Find where the given text appears and provide that cell's center as (x, y) coordinate. 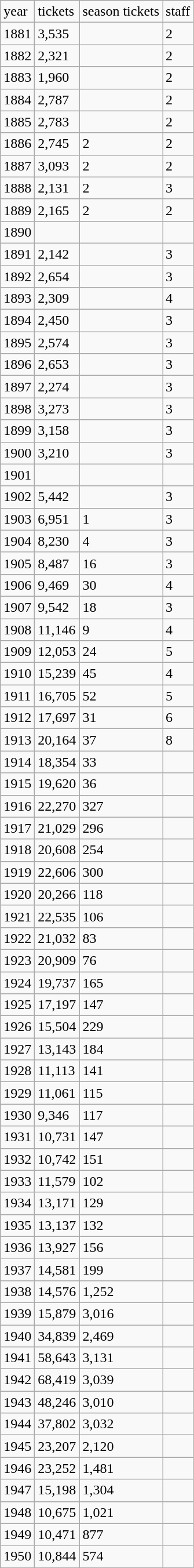
staff (178, 12)
2,469 (121, 1335)
1893 (17, 299)
19,620 (57, 784)
15,239 (57, 674)
1936 (17, 1247)
1888 (17, 188)
2,787 (57, 100)
18,354 (57, 762)
20,909 (57, 960)
11,113 (57, 1071)
3,039 (121, 1380)
2,783 (57, 122)
1940 (17, 1335)
1944 (17, 1424)
18 (121, 607)
3,535 (57, 34)
3,032 (121, 1424)
229 (121, 1027)
3,158 (57, 431)
1884 (17, 100)
13,171 (57, 1203)
2,574 (57, 343)
21,029 (57, 828)
1938 (17, 1291)
1923 (17, 960)
1919 (17, 872)
3,273 (57, 409)
3,016 (121, 1313)
19,737 (57, 983)
2,654 (57, 277)
300 (121, 872)
1932 (17, 1159)
6 (178, 718)
115 (121, 1093)
48,246 (57, 1402)
16 (121, 563)
1903 (17, 519)
31 (121, 718)
20,266 (57, 894)
33 (121, 762)
8 (178, 740)
1899 (17, 431)
1889 (17, 210)
1900 (17, 453)
1894 (17, 321)
45 (121, 674)
132 (121, 1225)
2,321 (57, 56)
199 (121, 1269)
13,137 (57, 1225)
1912 (17, 718)
296 (121, 828)
1933 (17, 1181)
1910 (17, 674)
season tickets (121, 12)
3,093 (57, 166)
1950 (17, 1556)
1883 (17, 78)
13,927 (57, 1247)
83 (121, 938)
6,951 (57, 519)
15,504 (57, 1027)
1,021 (121, 1512)
1931 (17, 1137)
3,131 (121, 1358)
118 (121, 894)
184 (121, 1049)
1892 (17, 277)
34,839 (57, 1335)
tickets (57, 12)
1941 (17, 1358)
141 (121, 1071)
10,731 (57, 1137)
1920 (17, 894)
2,131 (57, 188)
10,742 (57, 1159)
20,608 (57, 850)
1945 (17, 1446)
2,120 (121, 1446)
10,844 (57, 1556)
1905 (17, 563)
1927 (17, 1049)
1885 (17, 122)
58,643 (57, 1358)
574 (121, 1556)
1924 (17, 983)
2,653 (57, 365)
3,210 (57, 453)
1,252 (121, 1291)
1915 (17, 784)
76 (121, 960)
2,745 (57, 144)
1909 (17, 652)
37 (121, 740)
17,197 (57, 1005)
1947 (17, 1490)
36 (121, 784)
22,535 (57, 916)
1930 (17, 1115)
14,576 (57, 1291)
23,207 (57, 1446)
1937 (17, 1269)
1939 (17, 1313)
52 (121, 696)
12,053 (57, 652)
21,032 (57, 938)
1,304 (121, 1490)
1907 (17, 607)
877 (121, 1534)
17,697 (57, 718)
1949 (17, 1534)
1908 (17, 629)
156 (121, 1247)
13,143 (57, 1049)
1917 (17, 828)
2,309 (57, 299)
1887 (17, 166)
3,010 (121, 1402)
1 (121, 519)
8,230 (57, 541)
1926 (17, 1027)
23,252 (57, 1468)
15,198 (57, 1490)
1911 (17, 696)
22,270 (57, 806)
1928 (17, 1071)
1942 (17, 1380)
10,471 (57, 1534)
5,442 (57, 497)
1904 (17, 541)
1925 (17, 1005)
254 (121, 850)
1913 (17, 740)
9,542 (57, 607)
1935 (17, 1225)
10,675 (57, 1512)
1881 (17, 34)
1886 (17, 144)
24 (121, 652)
1943 (17, 1402)
106 (121, 916)
1916 (17, 806)
year (17, 12)
1948 (17, 1512)
68,419 (57, 1380)
9,469 (57, 585)
9 (121, 629)
1914 (17, 762)
14,581 (57, 1269)
129 (121, 1203)
1891 (17, 254)
11,146 (57, 629)
37,802 (57, 1424)
1,481 (121, 1468)
8,487 (57, 563)
1896 (17, 365)
1902 (17, 497)
2,165 (57, 210)
102 (121, 1181)
16,705 (57, 696)
1929 (17, 1093)
151 (121, 1159)
327 (121, 806)
30 (121, 585)
11,579 (57, 1181)
1934 (17, 1203)
2,450 (57, 321)
1921 (17, 916)
1882 (17, 56)
117 (121, 1115)
1890 (17, 232)
9,346 (57, 1115)
1,960 (57, 78)
1898 (17, 409)
20,164 (57, 740)
1946 (17, 1468)
1895 (17, 343)
2,274 (57, 387)
2,142 (57, 254)
1897 (17, 387)
1918 (17, 850)
1906 (17, 585)
165 (121, 983)
1922 (17, 938)
11,061 (57, 1093)
15,879 (57, 1313)
1901 (17, 475)
22,606 (57, 872)
